Identify which cell holds the provided text, then report its [x, y] central coordinate. 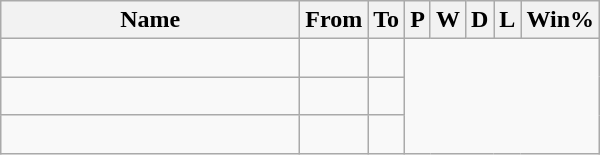
Name [150, 20]
L [508, 20]
To [386, 20]
D [479, 20]
P [418, 20]
Win% [560, 20]
From [334, 20]
W [448, 20]
